Determine the (x, y) coordinate at the center of the cell enclosing the given text.  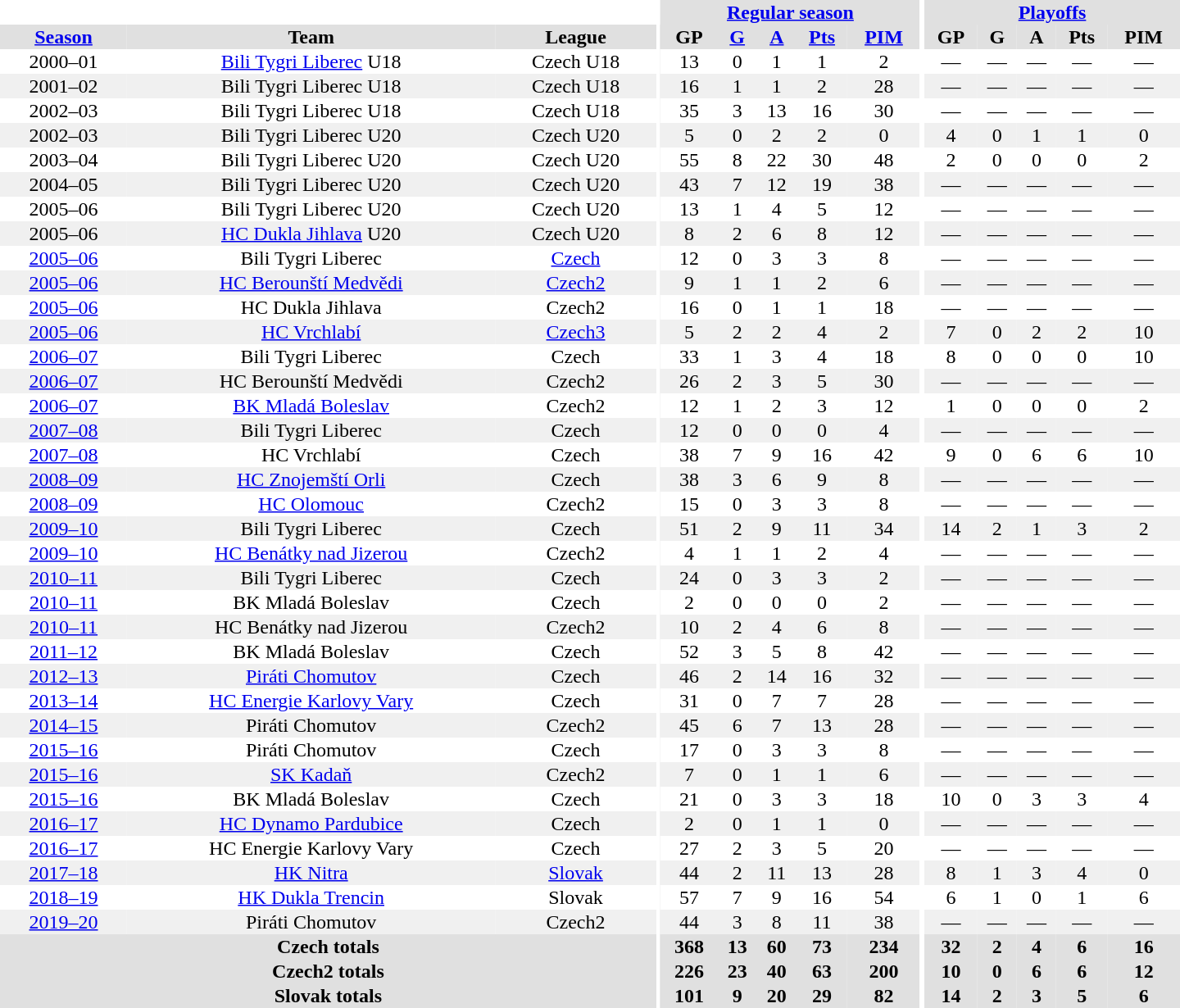
200 (883, 971)
HC Dukla Jihlava U20 (311, 234)
HC Dynamo Pardubice (311, 824)
21 (688, 799)
234 (883, 947)
57 (688, 897)
101 (688, 996)
40 (777, 971)
2000–01 (64, 61)
2018–19 (64, 897)
Czech totals (328, 947)
2019–20 (64, 922)
2017–18 (64, 873)
2003–04 (64, 160)
Playoffs (1052, 12)
2011–12 (64, 652)
Czech2 totals (328, 971)
73 (822, 947)
43 (688, 184)
27 (688, 848)
HC Znojemští Orli (311, 479)
HK Nitra (311, 873)
82 (883, 996)
51 (688, 529)
2014–15 (64, 725)
Regular season (790, 12)
2001–02 (64, 86)
45 (688, 725)
19 (822, 184)
2013–14 (64, 701)
Season (64, 37)
46 (688, 676)
SK Kadaň (311, 774)
23 (737, 971)
HC Dukla Jihlava (311, 307)
31 (688, 701)
54 (883, 897)
35 (688, 111)
60 (777, 947)
26 (688, 381)
33 (688, 356)
17 (688, 750)
15 (688, 504)
2004–05 (64, 184)
226 (688, 971)
HC Olomouc (311, 504)
24 (688, 578)
52 (688, 652)
63 (822, 971)
55 (688, 160)
HK Dukla Trencin (311, 897)
22 (777, 160)
2012–13 (64, 676)
Czech3 (575, 332)
Slovak totals (328, 996)
368 (688, 947)
29 (822, 996)
League (575, 37)
48 (883, 160)
34 (883, 529)
Team (311, 37)
